Search for the cell housing the specified text and yield its [X, Y] center coordinate. 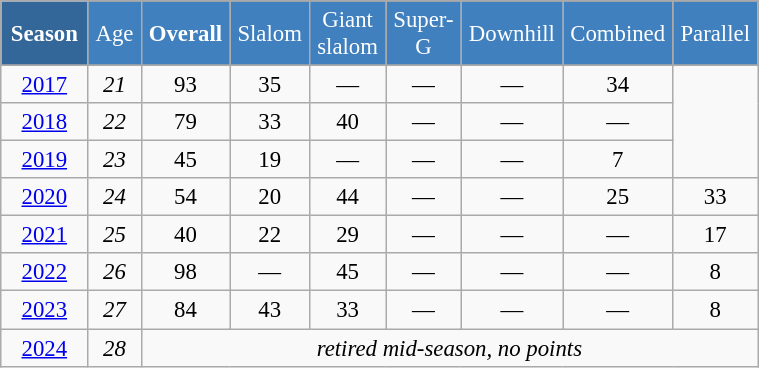
24 [114, 197]
21 [114, 85]
2018 [44, 122]
84 [186, 310]
Age [114, 34]
2020 [44, 197]
26 [114, 273]
2022 [44, 273]
2017 [44, 85]
17 [716, 235]
98 [186, 273]
retired mid-season, no points [450, 348]
54 [186, 197]
Season [44, 34]
29 [348, 235]
44 [348, 197]
7 [618, 160]
2019 [44, 160]
23 [114, 160]
93 [186, 85]
Overall [186, 34]
2023 [44, 310]
Downhill [512, 34]
28 [114, 348]
35 [270, 85]
Giantslalom [348, 34]
27 [114, 310]
2024 [44, 348]
Parallel [716, 34]
43 [270, 310]
2021 [44, 235]
Super-G [424, 34]
Slalom [270, 34]
Combined [618, 34]
79 [186, 122]
34 [618, 85]
19 [270, 160]
20 [270, 197]
